Return the [X, Y] coordinate for the center point of the cell that contains the specified text.  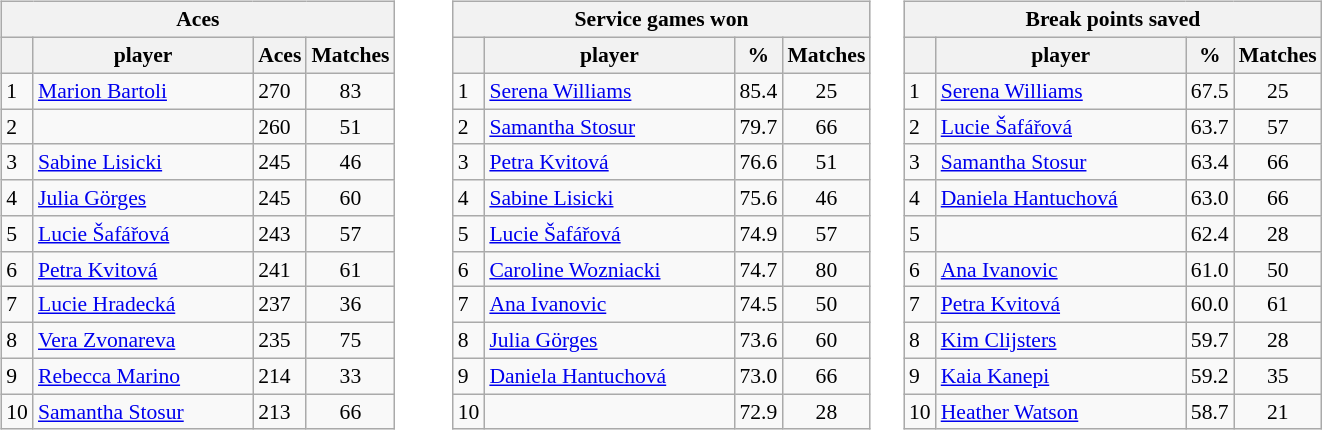
85.4 [758, 91]
243 [280, 234]
74.7 [758, 269]
21 [1278, 412]
237 [280, 305]
79.7 [758, 127]
61.0 [1210, 269]
Vera Zvonareva [143, 340]
83 [350, 91]
73.0 [758, 376]
63.0 [1210, 198]
75.6 [758, 198]
Kaia Kanepi [1061, 376]
80 [826, 269]
241 [280, 269]
72.9 [758, 412]
59.2 [1210, 376]
73.6 [758, 340]
Service games won [662, 20]
270 [280, 91]
235 [280, 340]
214 [280, 376]
63.4 [1210, 162]
58.7 [1210, 412]
Caroline Wozniacki [609, 269]
Rebecca Marino [143, 376]
Kim Clijsters [1061, 340]
35 [1278, 376]
Marion Bartoli [143, 91]
74.9 [758, 234]
36 [350, 305]
76.6 [758, 162]
62.4 [1210, 234]
Lucie Hradecká [143, 305]
260 [280, 127]
63.7 [1210, 127]
67.5 [1210, 91]
213 [280, 412]
60.0 [1210, 305]
33 [350, 376]
75 [350, 340]
59.7 [1210, 340]
Break points saved [1113, 20]
Heather Watson [1061, 412]
74.5 [758, 305]
